Provide the (x, y) coordinate of the cell's center where the given text is located.  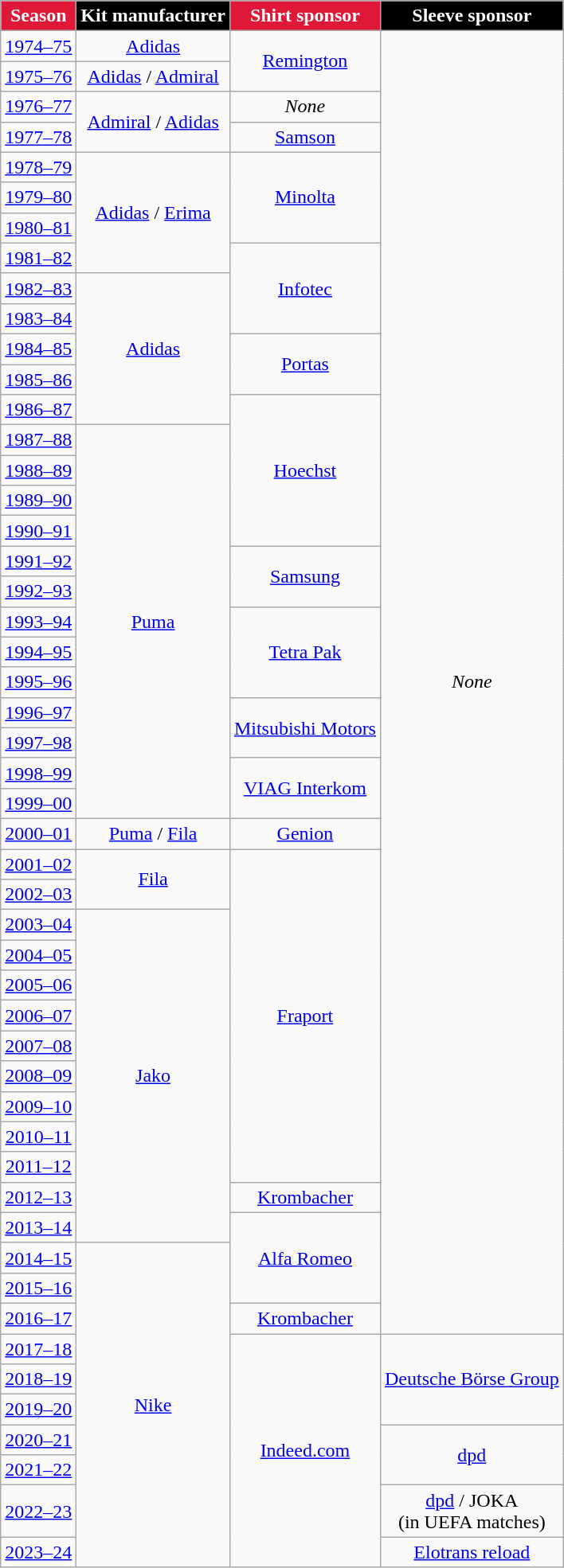
1987–88 (38, 440)
1984–85 (38, 349)
Alfa Romeo (304, 1258)
dpd / JOKA (in UEFA matches) (472, 1511)
1995–96 (38, 682)
Remington (304, 61)
2006–07 (38, 1016)
1975–76 (38, 76)
1997–98 (38, 743)
1977–78 (38, 137)
Mitsubishi Motors (304, 727)
Sleeve sponsor (472, 16)
1974–75 (38, 46)
2003–04 (38, 925)
1986–87 (38, 410)
VIAG Interkom (304, 788)
Fila (153, 879)
1994–95 (38, 652)
1982–83 (38, 288)
1983–84 (38, 318)
2001–02 (38, 864)
2012–13 (38, 1197)
Puma / Fila (153, 833)
Adidas / Admiral (153, 76)
Fraport (304, 1016)
1981–82 (38, 258)
2022–23 (38, 1511)
2010–11 (38, 1137)
2017–18 (38, 1349)
2020–21 (38, 1440)
2018–19 (38, 1379)
Samsung (304, 576)
1993–94 (38, 622)
Adidas / Erima (153, 213)
2004–05 (38, 955)
1996–97 (38, 712)
2000–01 (38, 833)
2023–24 (38, 1552)
2016–17 (38, 1318)
2021–22 (38, 1470)
Hoechst (304, 470)
Genion (304, 833)
Jako (153, 1076)
1985–86 (38, 380)
dpd (472, 1455)
Minolta (304, 197)
1979–80 (38, 197)
2002–03 (38, 895)
Samson (304, 137)
Nike (153, 1405)
2014–15 (38, 1258)
2019–20 (38, 1410)
1989–90 (38, 501)
Elotrans reload (472, 1552)
1998–99 (38, 773)
Indeed.com (304, 1450)
Puma (153, 622)
Tetra Pak (304, 652)
1992–93 (38, 591)
2007–08 (38, 1046)
Portas (304, 364)
2008–09 (38, 1076)
1991–92 (38, 561)
1990–91 (38, 531)
2013–14 (38, 1227)
1978–79 (38, 167)
1988–89 (38, 470)
Season (38, 16)
Infotec (304, 288)
Shirt sponsor (304, 16)
2005–06 (38, 985)
2011–12 (38, 1167)
Deutsche Börse Group (472, 1379)
Admiral / Adidas (153, 122)
2015–16 (38, 1288)
1999–00 (38, 803)
2009–10 (38, 1106)
Kit manufacturer (153, 16)
1976–77 (38, 107)
1980–81 (38, 228)
